Identify which cell holds the provided text, then report its (x, y) central coordinate. 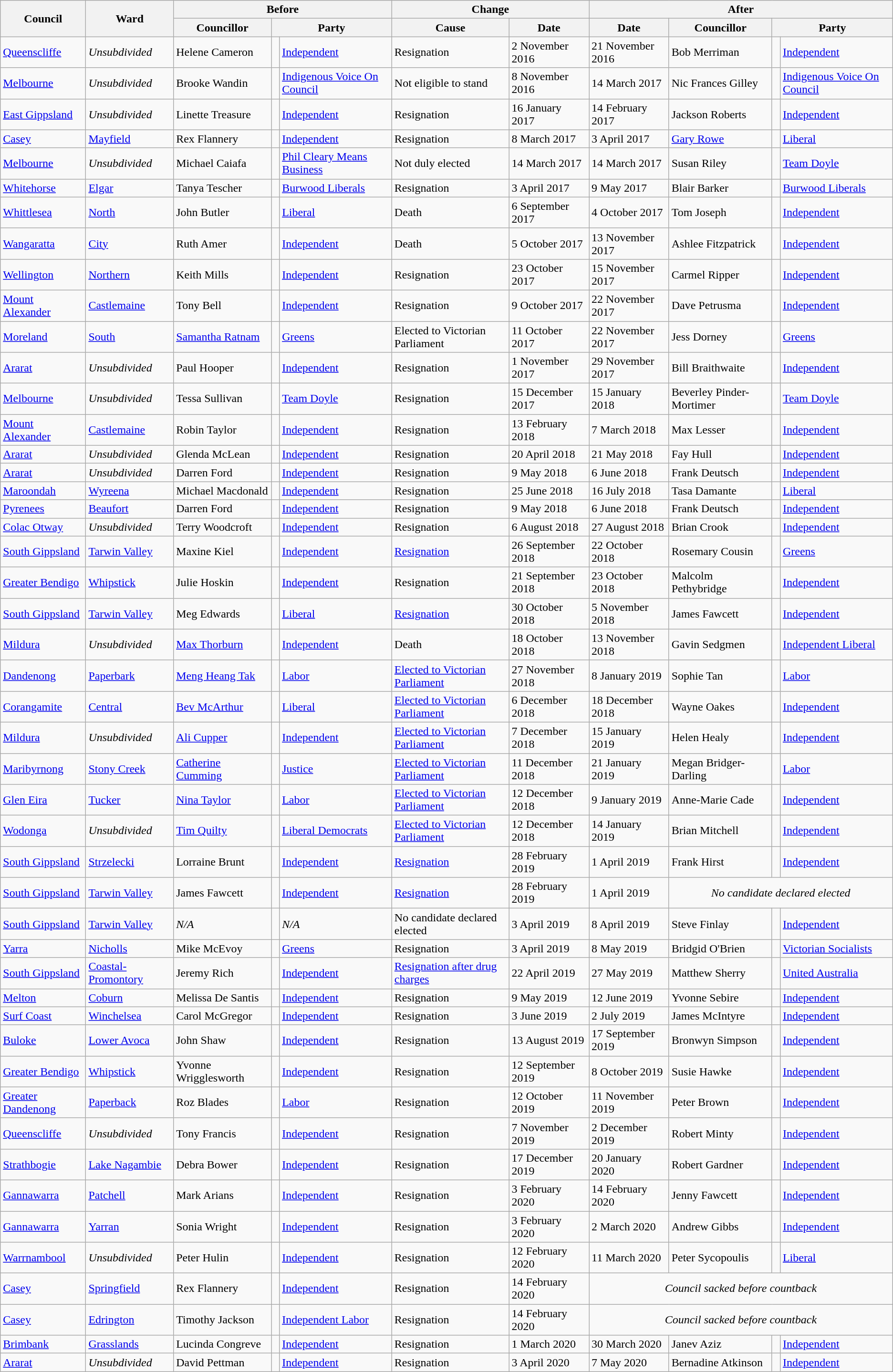
David Pettman (222, 1362)
Brimbank (43, 1344)
6 December 2018 (549, 707)
Dandenong (43, 675)
26 September 2018 (549, 551)
7 December 2018 (549, 737)
Melissa De Santis (222, 998)
Surf Coast (43, 1016)
Yvonne Wrigglesworth (222, 1071)
18 October 2018 (549, 645)
23 October 2017 (549, 275)
Tessa Sullivan (222, 399)
Susie Hawke (720, 1071)
Anne-Marie Cade (720, 800)
Warrnambool (43, 1258)
Paperback (130, 1103)
Rosemary Cousin (720, 551)
Helen Healy (720, 737)
Terry Woodcroft (222, 527)
Matthew Sherry (720, 973)
Nic Frances Gilley (720, 83)
Independent Labor (336, 1320)
Cause (450, 28)
Victorian Socialists (836, 949)
21 November 2016 (629, 52)
13 February 2018 (549, 430)
Catherine Cumming (222, 769)
Wangaratta (43, 243)
20 April 2018 (549, 454)
Maxine Kiel (222, 551)
18 December 2018 (629, 707)
Sonia Wright (222, 1227)
3 April 2020 (549, 1362)
17 September 2019 (629, 1041)
8 March 2017 (549, 139)
Debra Bower (222, 1165)
Buloke (43, 1041)
John Shaw (222, 1041)
5 November 2018 (629, 613)
20 January 2020 (629, 1165)
Elgar (130, 188)
9 October 2017 (549, 305)
6 August 2018 (549, 527)
Tanya Tescher (222, 188)
Glen Eira (43, 800)
Frank Hirst (720, 862)
Tony Bell (222, 305)
Wayne Oakes (720, 707)
Patchell (130, 1195)
29 November 2017 (629, 368)
30 October 2018 (549, 613)
Timothy Jackson (222, 1320)
Coburn (130, 998)
Council (43, 19)
Bill Braithwaite (720, 368)
Beverley Pinder-Mortimer (720, 399)
Max Thorburn (222, 645)
Springfield (130, 1289)
Not duly elected (450, 163)
Michael Caiafa (222, 163)
Nicholls (130, 949)
12 June 2019 (629, 998)
2 July 2019 (629, 1016)
Ward (130, 19)
30 March 2020 (629, 1344)
United Australia (836, 973)
Central (130, 707)
Melton (43, 998)
After (741, 10)
22 April 2019 (549, 973)
Jeremy Rich (222, 973)
Tasa Damante (720, 491)
Bob Merriman (720, 52)
Wyreena (130, 491)
Megan Bridger-Darling (720, 769)
8 January 2019 (629, 675)
Wellington (43, 275)
15 December 2017 (549, 399)
27 November 2018 (549, 675)
Andrew Gibbs (720, 1227)
Meg Edwards (222, 613)
Peter Sycopoulis (720, 1258)
Blair Barker (720, 188)
Maroondah (43, 491)
Max Lesser (720, 430)
1 November 2017 (549, 368)
13 November 2018 (629, 645)
James McIntyre (720, 1016)
Strzelecki (130, 862)
Northern (130, 275)
7 May 2020 (629, 1362)
11 December 2018 (549, 769)
1 March 2020 (549, 1344)
East Gippsland (43, 114)
7 November 2019 (549, 1133)
Strathbogie (43, 1165)
Janev Aziz (720, 1344)
4 October 2017 (629, 213)
16 January 2017 (549, 114)
11 March 2020 (629, 1258)
Jess Dorney (720, 337)
Mike McEvoy (222, 949)
16 July 2018 (629, 491)
Bernadine Atkinson (720, 1362)
Jackson Roberts (720, 114)
8 November 2016 (549, 83)
Independent Liberal (836, 645)
Paperbark (130, 675)
2 November 2016 (549, 52)
Change (490, 10)
Carmel Ripper (720, 275)
City (130, 243)
Meng Heang Tak (222, 675)
Linette Treasure (222, 114)
9 January 2019 (629, 800)
Julie Hoskin (222, 583)
7 March 2018 (629, 430)
Gary Rowe (720, 139)
11 November 2019 (629, 1103)
Tom Joseph (720, 213)
Lucinda Congreve (222, 1344)
6 September 2017 (549, 213)
Maribyrnong (43, 769)
Samantha Ratnam (222, 337)
Grasslands (130, 1344)
27 August 2018 (629, 527)
Nina Taylor (222, 800)
Helene Cameron (222, 52)
Before (283, 10)
15 January 2018 (629, 399)
Gavin Sedgmen (720, 645)
12 February 2020 (549, 1258)
25 June 2018 (549, 491)
Michael Macdonald (222, 491)
12 October 2019 (549, 1103)
5 October 2017 (549, 243)
23 October 2018 (629, 583)
Ali Cupper (222, 737)
Bridgid O'Brien (720, 949)
Winchelsea (130, 1016)
Malcolm Pethybridge (720, 583)
Mayfield (130, 139)
Glenda McLean (222, 454)
Liberal Democrats (336, 831)
Moreland (43, 337)
14 February 2017 (629, 114)
Robert Minty (720, 1133)
Tim Quilty (222, 831)
Robin Taylor (222, 430)
John Butler (222, 213)
Tony Francis (222, 1133)
Robert Gardner (720, 1165)
15 November 2017 (629, 275)
Steve Finlay (720, 924)
Jenny Fawcett (720, 1195)
13 August 2019 (549, 1041)
22 October 2018 (629, 551)
Brian Mitchell (720, 831)
Beaufort (130, 509)
8 April 2019 (629, 924)
Phil Cleary Means Business (336, 163)
17 December 2019 (549, 1165)
9 May 2019 (549, 998)
Mark Arians (222, 1195)
Carol McGregor (222, 1016)
Roz Blades (222, 1103)
Peter Hulin (222, 1258)
Brian Crook (720, 527)
12 September 2019 (549, 1071)
Corangamite (43, 707)
13 November 2017 (629, 243)
Ashlee Fitzpatrick (720, 243)
Edrington (130, 1320)
Lorraine Brunt (222, 862)
2 March 2020 (629, 1227)
Paul Hooper (222, 368)
Yarran (130, 1227)
Susan Riley (720, 163)
15 January 2019 (629, 737)
Tucker (130, 800)
8 October 2019 (629, 1071)
Greater Dandenong (43, 1103)
South (130, 337)
14 January 2019 (629, 831)
21 May 2018 (629, 454)
Fay Hull (720, 454)
Stony Creek (130, 769)
Coastal-Promontory (130, 973)
Lower Avoca (130, 1041)
21 January 2019 (629, 769)
8 May 2019 (629, 949)
Dave Petrusma (720, 305)
Ruth Amer (222, 243)
Peter Brown (720, 1103)
Whittlesea (43, 213)
21 September 2018 (549, 583)
Whitehorse (43, 188)
North (130, 213)
3 June 2019 (549, 1016)
Brooke Wandin (222, 83)
Bronwyn Simpson (720, 1041)
27 May 2019 (629, 973)
Yvonne Sebire (720, 998)
Sophie Tan (720, 675)
Lake Nagambie (130, 1165)
Resignation after drug charges (450, 973)
2 December 2019 (629, 1133)
11 October 2017 (549, 337)
Wodonga (43, 831)
Yarra (43, 949)
9 May 2017 (629, 188)
Pyrenees (43, 509)
Bev McArthur (222, 707)
Keith Mills (222, 275)
Colac Otway (43, 527)
Not eligible to stand (450, 83)
Justice (336, 769)
